Identify which cell holds the provided text, then report its [x, y] central coordinate. 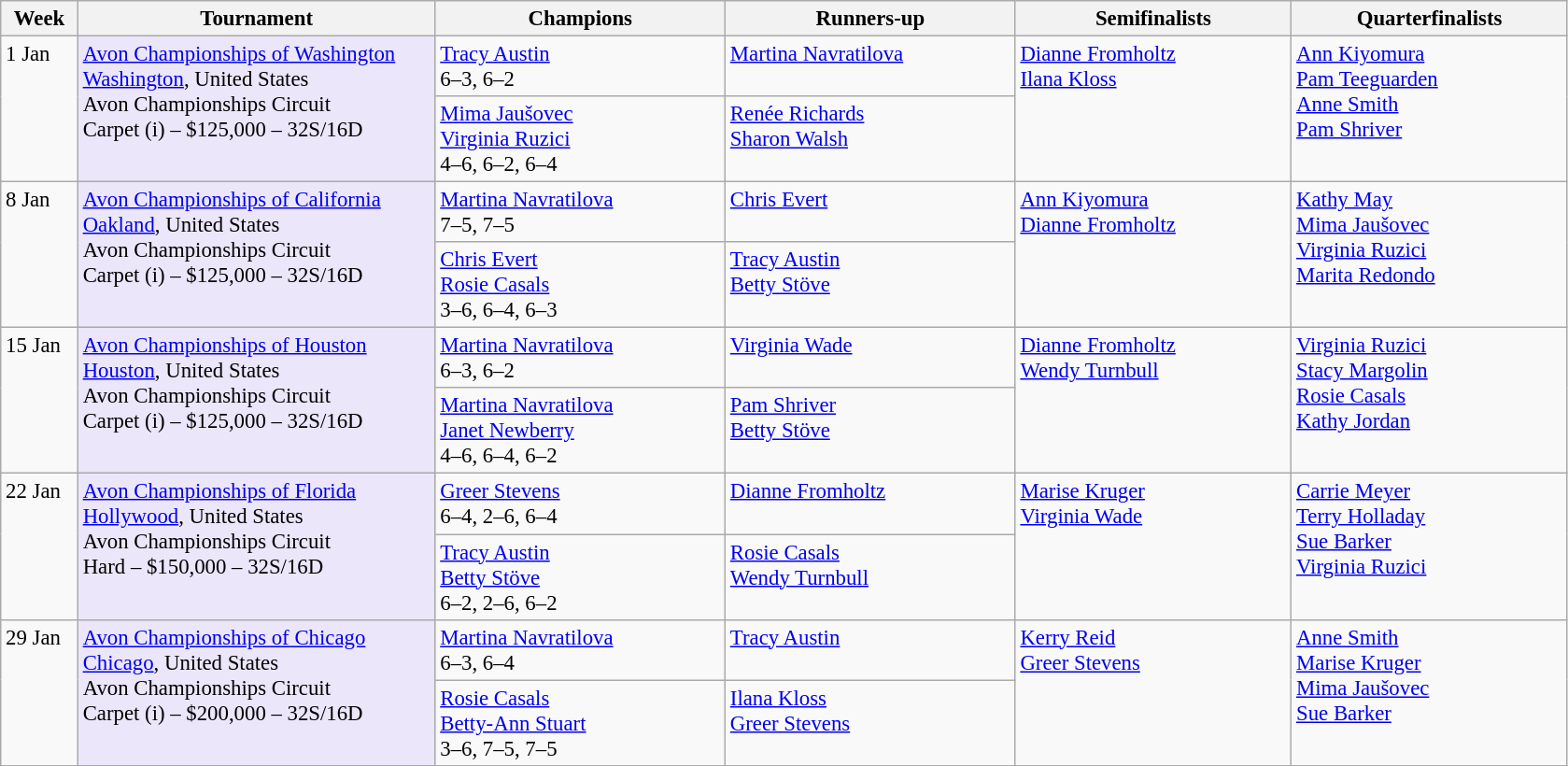
Avon Championships of Houston Houston, United StatesAvon Championships CircuitCarpet (i) – $125,000 – 32S/16D [256, 401]
Renée Richards Sharon Walsh [870, 139]
Runners-up [870, 19]
Chris Evert [870, 213]
Marise Kruger Virginia Wade [1153, 546]
Martina Navratilova 6–3, 6–2 [581, 359]
Tournament [256, 19]
Martina Navratilova6–3, 6–4 [581, 650]
Anne Smith Marise Kruger Mima Jaušovec Sue Barker [1430, 692]
Rosie Casals Betty-Ann Stuart 3–6, 7–5, 7–5 [581, 723]
Greer Stevens6–4, 2–6, 6–4 [581, 504]
Martina Navratilova7–5, 7–5 [581, 213]
Virginia Wade [870, 359]
Semifinalists [1153, 19]
Carrie Meyer Terry Holladay Sue Barker Virginia Ruzici [1430, 546]
Kathy May Mima Jaušovec Virginia Ruzici Marita Redondo [1430, 255]
Virginia Ruzici Stacy Margolin Rosie Casals Kathy Jordan [1430, 401]
Champions [581, 19]
22 Jan [39, 546]
Chris Evert Rosie Casals3–6, 6–4, 6–3 [581, 285]
Tracy Austin [870, 650]
Mima Jaušovec Virginia Ruzici 4–6, 6–2, 6–4 [581, 139]
Kerry Reid Greer Stevens [1153, 692]
Dianne Fromholtz Ilana Kloss [1153, 109]
15 Jan [39, 401]
Tracy Austin6–3, 6–2 [581, 67]
Avon Championships of Florida Hollywood, United StatesAvon Championships CircuitHard – $150,000 – 32S/16D [256, 546]
Martina Navratilova [870, 67]
8 Jan [39, 255]
Week [39, 19]
Ilana Kloss Greer Stevens [870, 723]
Rosie Casals Wendy Turnbull [870, 577]
Tracy Austin Betty Stöve [870, 285]
Avon Championships of Washington Washington, United StatesAvon Championships CircuitCarpet (i) – $125,000 – 32S/16D [256, 109]
Pam Shriver Betty Stöve [870, 432]
Avon Championships of California Oakland, United StatesAvon Championships CircuitCarpet (i) – $125,000 – 32S/16D [256, 255]
Ann Kiyomura Pam Teeguarden Anne Smith Pam Shriver [1430, 109]
Avon Championships of Chicago Chicago, United StatesAvon Championships CircuitCarpet (i) – $200,000 – 32S/16D [256, 692]
Martina Navratilova Janet Newberry 4–6, 6–4, 6–2 [581, 432]
Tracy Austin Betty Stöve 6–2, 2–6, 6–2 [581, 577]
Ann Kiyomura Dianne Fromholtz [1153, 255]
29 Jan [39, 692]
Dianne Fromholtz [870, 504]
Dianne Fromholtz Wendy Turnbull [1153, 401]
1 Jan [39, 109]
Quarterfinalists [1430, 19]
